For the text-containing cell, return its midpoint in (x, y) coordinate format. 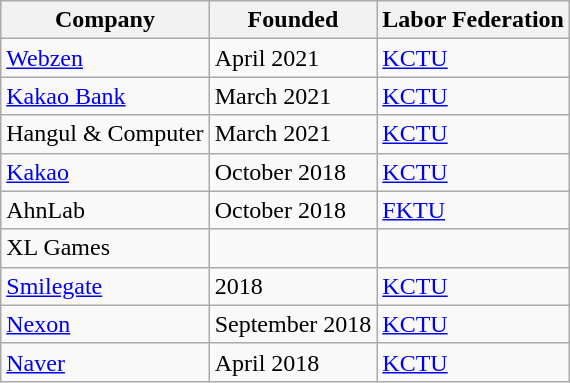
Kakao Bank (105, 96)
Smilegate (105, 286)
Labor Federation (474, 20)
Kakao (105, 172)
Webzen (105, 58)
AhnLab (105, 210)
Naver (105, 362)
2018 (293, 286)
Hangul & Computer (105, 134)
Nexon (105, 324)
XL Games (105, 248)
Founded (293, 20)
Company (105, 20)
FKTU (474, 210)
April 2018 (293, 362)
September 2018 (293, 324)
April 2021 (293, 58)
